Locate the cell with the specified text and output its [X, Y] center coordinate. 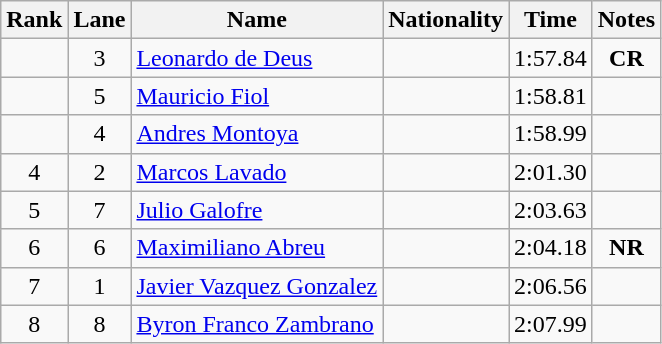
Julio Galofre [257, 210]
Maximiliano Abreu [257, 248]
Name [257, 20]
2:07.99 [550, 324]
Byron Franco Zambrano [257, 324]
1:57.84 [550, 58]
1:58.81 [550, 96]
Javier Vazquez Gonzalez [257, 286]
1 [100, 286]
2:03.63 [550, 210]
Marcos Lavado [257, 172]
Mauricio Fiol [257, 96]
Andres Montoya [257, 134]
3 [100, 58]
Time [550, 20]
2:06.56 [550, 286]
Rank [34, 20]
Notes [626, 20]
Lane [100, 20]
2 [100, 172]
Leonardo de Deus [257, 58]
CR [626, 58]
2:04.18 [550, 248]
Nationality [446, 20]
NR [626, 248]
2:01.30 [550, 172]
1:58.99 [550, 134]
